Locate the cell with the specified text and output its (X, Y) center coordinate. 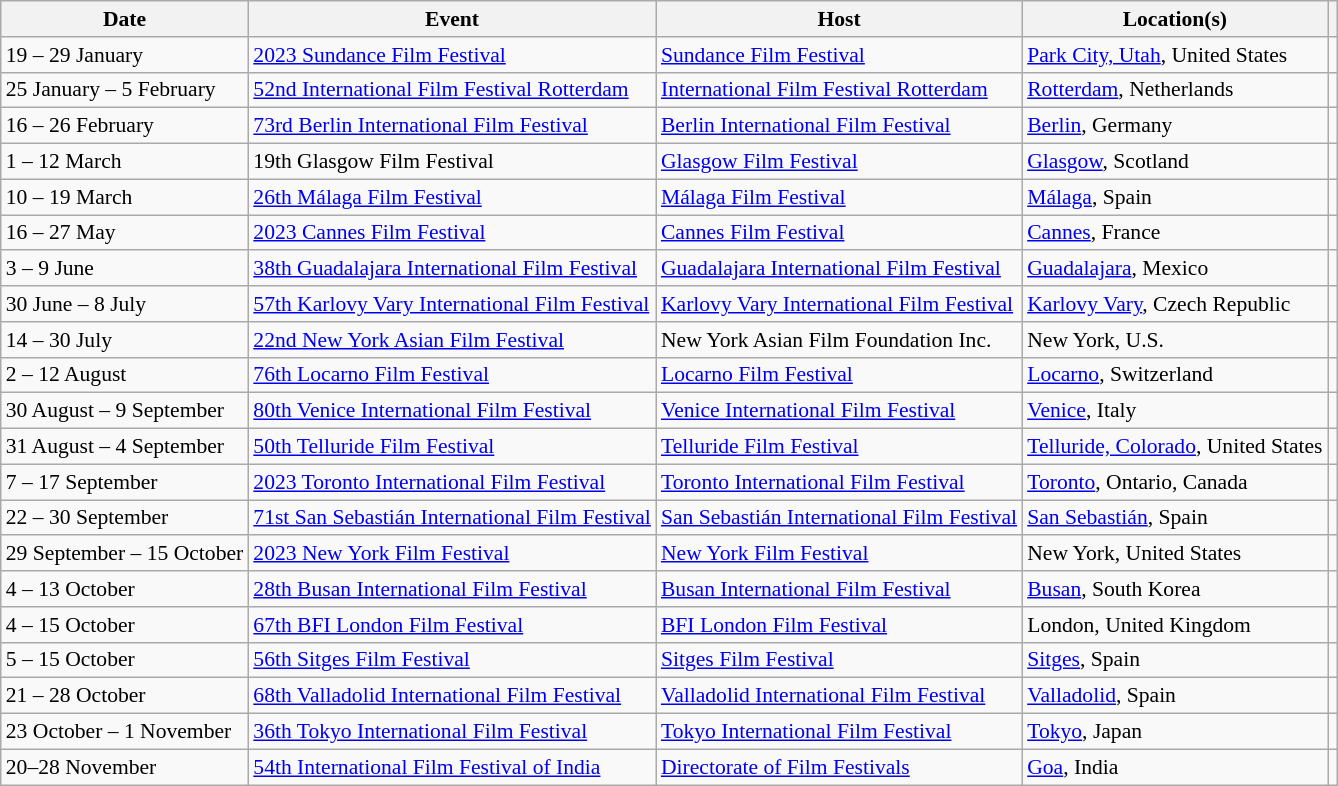
76th Locarno Film Festival (452, 375)
52nd International Film Festival Rotterdam (452, 90)
7 – 17 September (125, 482)
New York, U.S. (1174, 340)
Date (125, 19)
73rd Berlin International Film Festival (452, 126)
Glasgow Film Festival (839, 162)
Valladolid International Film Festival (839, 696)
30 August – 9 September (125, 411)
4 – 15 October (125, 625)
London, United Kingdom (1174, 625)
28th Busan International Film Festival (452, 589)
Sitges, Spain (1174, 660)
Locarno, Switzerland (1174, 375)
20–28 November (125, 767)
Málaga Film Festival (839, 197)
San Sebastián International Film Festival (839, 518)
38th Guadalajara International Film Festival (452, 269)
Busan International Film Festival (839, 589)
International Film Festival Rotterdam (839, 90)
67th BFI London Film Festival (452, 625)
Sundance Film Festival (839, 55)
50th Telluride Film Festival (452, 447)
Toronto International Film Festival (839, 482)
Telluride, Colorado, United States (1174, 447)
Goa, India (1174, 767)
Location(s) (1174, 19)
Rotterdam, Netherlands (1174, 90)
2023 Toronto International Film Festival (452, 482)
2 – 12 August (125, 375)
68th Valladolid International Film Festival (452, 696)
San Sebastián, Spain (1174, 518)
29 September – 15 October (125, 554)
36th Tokyo International Film Festival (452, 732)
Busan, South Korea (1174, 589)
71st San Sebastián International Film Festival (452, 518)
4 – 13 October (125, 589)
Telluride Film Festival (839, 447)
Guadalajara, Mexico (1174, 269)
2023 Sundance Film Festival (452, 55)
57th Karlovy Vary International Film Festival (452, 304)
22 – 30 September (125, 518)
Tokyo International Film Festival (839, 732)
23 October – 1 November (125, 732)
14 – 30 July (125, 340)
19 – 29 January (125, 55)
Toronto, Ontario, Canada (1174, 482)
Locarno Film Festival (839, 375)
16 – 26 February (125, 126)
2023 Cannes Film Festival (452, 233)
Event (452, 19)
Cannes Film Festival (839, 233)
10 – 19 March (125, 197)
Venice, Italy (1174, 411)
New York Film Festival (839, 554)
Tokyo, Japan (1174, 732)
Berlin, Germany (1174, 126)
19th Glasgow Film Festival (452, 162)
22nd New York Asian Film Festival (452, 340)
2023 New York Film Festival (452, 554)
5 – 15 October (125, 660)
56th Sitges Film Festival (452, 660)
30 June – 8 July (125, 304)
Málaga, Spain (1174, 197)
Berlin International Film Festival (839, 126)
Directorate of Film Festivals (839, 767)
1 – 12 March (125, 162)
New York Asian Film Foundation Inc. (839, 340)
Park City, Utah, United States (1174, 55)
26th Málaga Film Festival (452, 197)
Valladolid, Spain (1174, 696)
Venice International Film Festival (839, 411)
54th International Film Festival of India (452, 767)
31 August – 4 September (125, 447)
Karlovy Vary International Film Festival (839, 304)
Sitges Film Festival (839, 660)
3 – 9 June (125, 269)
25 January – 5 February (125, 90)
Karlovy Vary, Czech Republic (1174, 304)
BFI London Film Festival (839, 625)
16 – 27 May (125, 233)
80th Venice International Film Festival (452, 411)
Host (839, 19)
21 – 28 October (125, 696)
Glasgow, Scotland (1174, 162)
Guadalajara International Film Festival (839, 269)
Cannes, France (1174, 233)
New York, United States (1174, 554)
